Detect which cell encompasses the target text, then output its [X, Y] center coordinate. 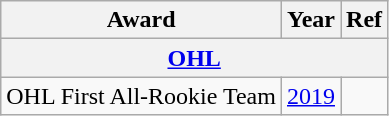
OHL [194, 58]
Year [310, 20]
Ref [364, 20]
OHL First All-Rookie Team [142, 96]
Award [142, 20]
2019 [310, 96]
